Detect which cell encompasses the target text, then output its [X, Y] center coordinate. 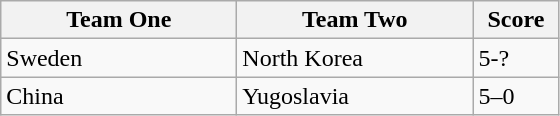
Team One [119, 20]
Sweden [119, 58]
China [119, 96]
Yugoslavia [355, 96]
North Korea [355, 58]
5–0 [516, 96]
5-? [516, 58]
Score [516, 20]
Team Two [355, 20]
